Extract the [X, Y] coordinate from the center of the cell holding the provided text.  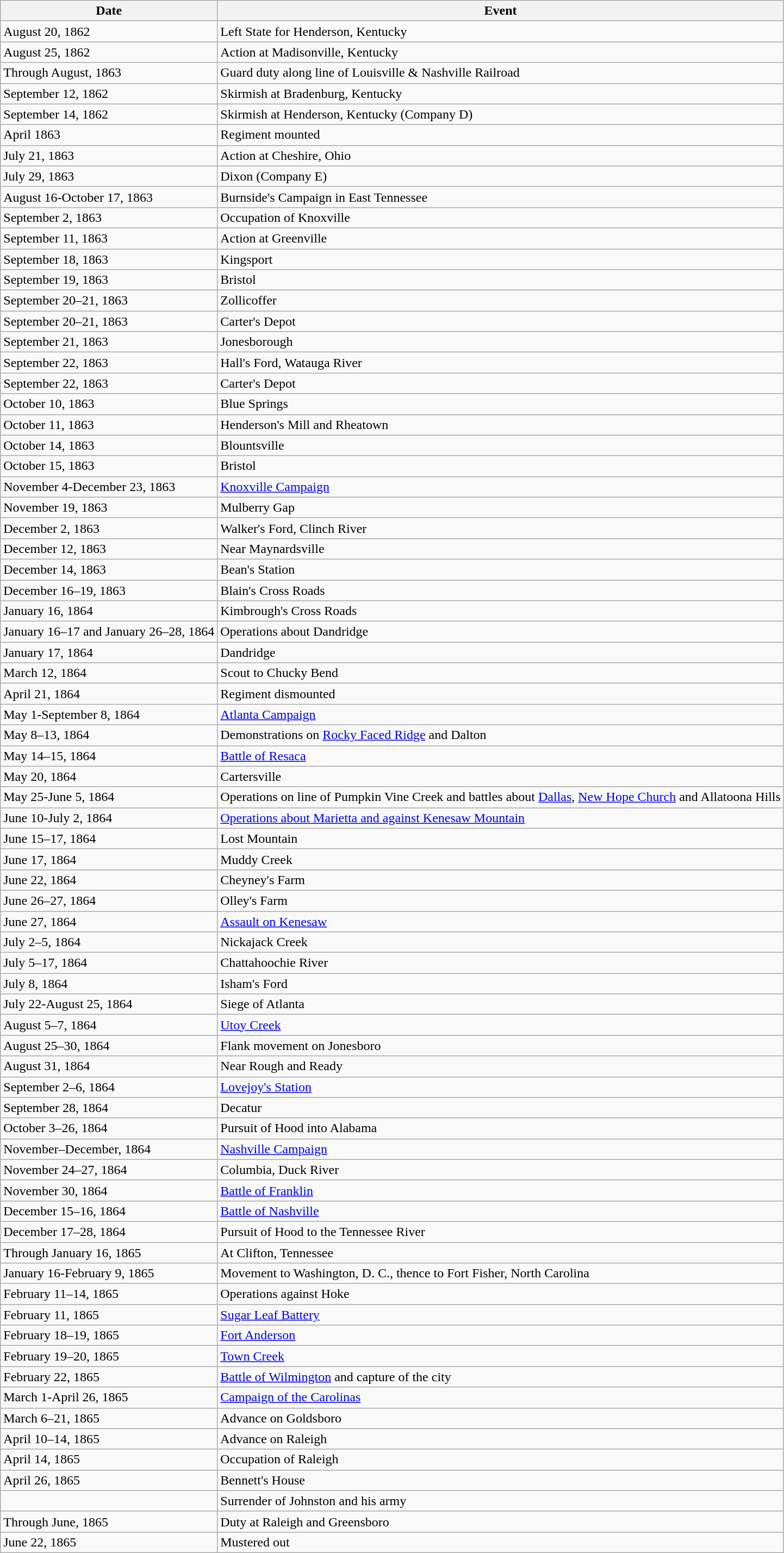
February 18–19, 1865 [109, 1335]
Through January 16, 1865 [109, 1252]
March 1-April 26, 1865 [109, 1397]
June 27, 1864 [109, 922]
Kimbrough's Cross Roads [501, 611]
November 19, 1863 [109, 507]
Decatur [501, 1108]
June 15–17, 1864 [109, 838]
July 22-August 25, 1864 [109, 1004]
Occupation of Knoxville [501, 218]
November 30, 1864 [109, 1190]
September 19, 1863 [109, 280]
Burnside's Campaign in East Tennessee [501, 197]
September 21, 1863 [109, 342]
Guard duty along line of Louisville & Nashville Railroad [501, 73]
Action at Cheshire, Ohio [501, 156]
Blue Springs [501, 404]
Bean's Station [501, 569]
Bennett's House [501, 1480]
At Clifton, Tennessee [501, 1252]
Lovejoy's Station [501, 1087]
Through June, 1865 [109, 1521]
January 17, 1864 [109, 653]
Walker's Ford, Clinch River [501, 528]
December 17–28, 1864 [109, 1232]
Chattahoochie River [501, 963]
April 14, 1865 [109, 1459]
March 12, 1864 [109, 673]
Mustered out [501, 1542]
October 14, 1863 [109, 445]
August 5–7, 1864 [109, 1025]
August 31, 1864 [109, 1066]
Pursuit of Hood to the Tennessee River [501, 1232]
Hall's Ford, Watauga River [501, 363]
June 22, 1865 [109, 1542]
August 16-October 17, 1863 [109, 197]
Date [109, 11]
July 29, 1863 [109, 176]
Fort Anderson [501, 1335]
September 14, 1862 [109, 114]
Through August, 1863 [109, 73]
November 4-December 23, 1863 [109, 487]
Assault on Kenesaw [501, 922]
September 11, 1863 [109, 238]
Demonstrations on Rocky Faced Ridge and Dalton [501, 735]
October 3–26, 1864 [109, 1128]
Nickajack Creek [501, 942]
January 16, 1864 [109, 611]
June 22, 1864 [109, 880]
Dixon (Company E) [501, 176]
Left State for Henderson, Kentucky [501, 32]
Nashville Campaign [501, 1149]
Sugar Leaf Battery [501, 1315]
Campaign of the Carolinas [501, 1397]
Cheyney's Farm [501, 880]
July 5–17, 1864 [109, 963]
Skirmish at Henderson, Kentucky (Company D) [501, 114]
May 8–13, 1864 [109, 735]
February 22, 1865 [109, 1377]
July 21, 1863 [109, 156]
August 25–30, 1864 [109, 1046]
May 1-September 8, 1864 [109, 715]
Dandridge [501, 653]
Regiment dismounted [501, 694]
January 16–17 and January 26–28, 1864 [109, 632]
Battle of Nashville [501, 1211]
December 14, 1863 [109, 569]
May 20, 1864 [109, 776]
Cartersville [501, 776]
Battle of Resaca [501, 756]
April 21, 1864 [109, 694]
Movement to Washington, D. C., thence to Fort Fisher, North Carolina [501, 1274]
April 1863 [109, 135]
July 8, 1864 [109, 984]
Kingsport [501, 259]
January 16-February 9, 1865 [109, 1274]
Operations about Dandridge [501, 632]
February 11–14, 1865 [109, 1294]
Near Maynardsville [501, 549]
Surrender of Johnston and his army [501, 1501]
September 2–6, 1864 [109, 1087]
Advance on Raleigh [501, 1439]
May 14–15, 1864 [109, 756]
Flank movement on Jonesboro [501, 1046]
December 16–19, 1863 [109, 590]
December 15–16, 1864 [109, 1211]
August 20, 1862 [109, 32]
September 2, 1863 [109, 218]
Mulberry Gap [501, 507]
February 19–20, 1865 [109, 1356]
Isham's Ford [501, 984]
Action at Greenville [501, 238]
Town Creek [501, 1356]
May 25-June 5, 1864 [109, 797]
July 2–5, 1864 [109, 942]
Siege of Atlanta [501, 1004]
December 2, 1863 [109, 528]
October 10, 1863 [109, 404]
Pursuit of Hood into Alabama [501, 1128]
Utoy Creek [501, 1025]
March 6–21, 1865 [109, 1418]
June 17, 1864 [109, 859]
Battle of Franklin [501, 1190]
Blountsville [501, 445]
February 11, 1865 [109, 1315]
November–December, 1864 [109, 1149]
June 26–27, 1864 [109, 900]
Jonesborough [501, 342]
Event [501, 11]
Duty at Raleigh and Greensboro [501, 1521]
Battle of Wilmington and capture of the city [501, 1377]
Action at Madisonville, Kentucky [501, 52]
December 12, 1863 [109, 549]
Scout to Chucky Bend [501, 673]
September 28, 1864 [109, 1108]
Zollicoffer [501, 301]
April 10–14, 1865 [109, 1439]
August 25, 1862 [109, 52]
Occupation of Raleigh [501, 1459]
Lost Mountain [501, 838]
June 10-July 2, 1864 [109, 818]
Skirmish at Bradenburg, Kentucky [501, 94]
November 24–27, 1864 [109, 1170]
Henderson's Mill and Rheatown [501, 425]
October 11, 1863 [109, 425]
September 12, 1862 [109, 94]
April 26, 1865 [109, 1480]
Advance on Goldsboro [501, 1418]
Operations against Hoke [501, 1294]
Knoxville Campaign [501, 487]
Atlanta Campaign [501, 715]
Muddy Creek [501, 859]
September 18, 1863 [109, 259]
Blain's Cross Roads [501, 590]
Near Rough and Ready [501, 1066]
Operations about Marietta and against Kenesaw Mountain [501, 818]
Columbia, Duck River [501, 1170]
Olley's Farm [501, 900]
October 15, 1863 [109, 466]
Regiment mounted [501, 135]
Operations on line of Pumpkin Vine Creek and battles about Dallas, New Hope Church and Allatoona Hills [501, 797]
